Provide the [x, y] coordinate of the cell's center where the given text is located.  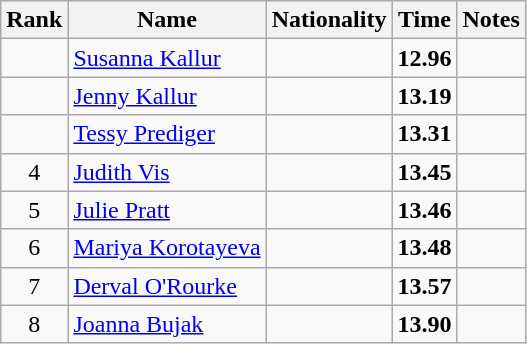
13.19 [424, 96]
Notes [491, 20]
Jenny Kallur [167, 96]
13.48 [424, 248]
Julie Pratt [167, 210]
Rank [34, 20]
Nationality [329, 20]
Susanna Kallur [167, 58]
Joanna Bujak [167, 324]
13.57 [424, 286]
Derval O'Rourke [167, 286]
13.31 [424, 134]
13.46 [424, 210]
Judith Vis [167, 172]
8 [34, 324]
Tessy Prediger [167, 134]
Mariya Korotayeva [167, 248]
6 [34, 248]
12.96 [424, 58]
13.90 [424, 324]
Time [424, 20]
Name [167, 20]
5 [34, 210]
7 [34, 286]
13.45 [424, 172]
4 [34, 172]
